Identify which cell holds the provided text, then report its [X, Y] central coordinate. 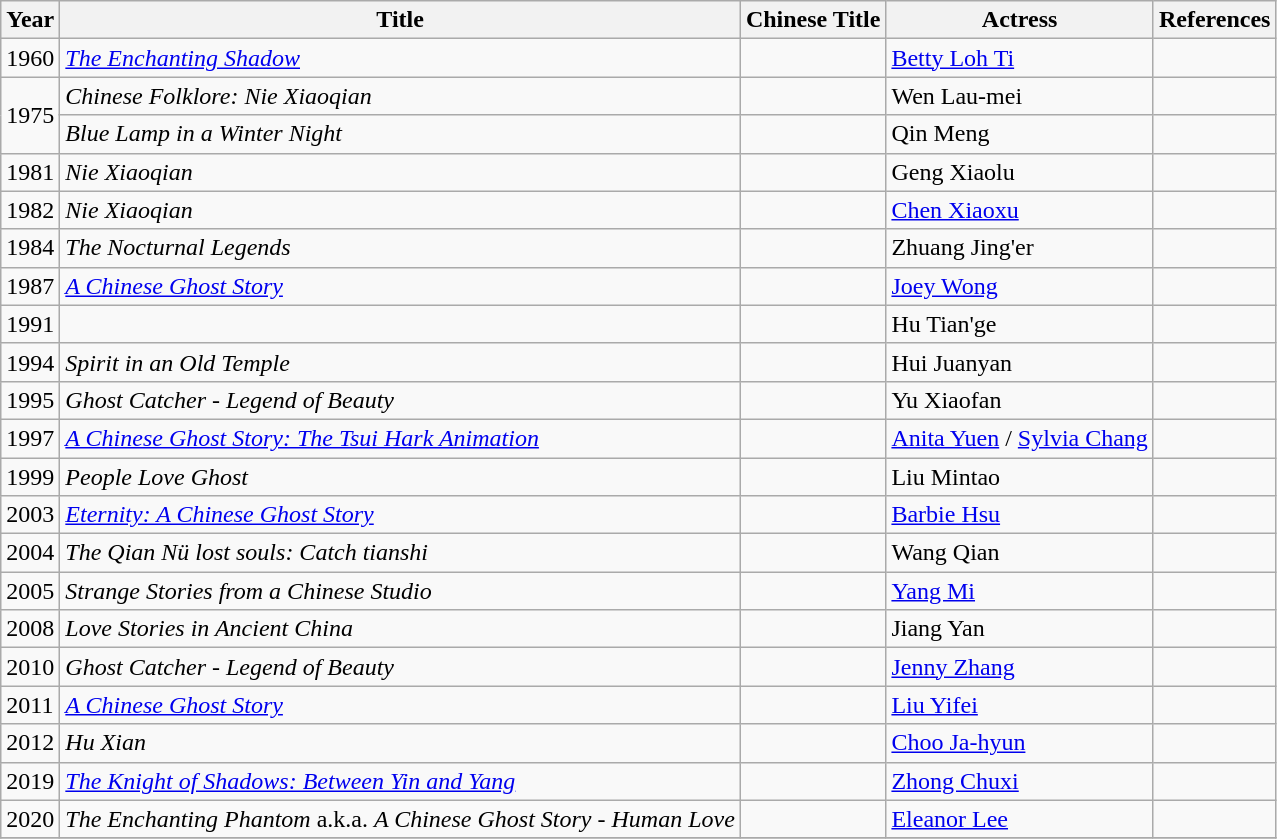
2004 [30, 553]
1975 [30, 115]
Eleanor Lee [1020, 819]
Chen Xiaoxu [1020, 210]
Liu Mintao [1020, 477]
2020 [30, 819]
Jenny Zhang [1020, 667]
2010 [30, 667]
Joey Wong [1020, 286]
2011 [30, 705]
1994 [30, 362]
1987 [30, 286]
2019 [30, 781]
2005 [30, 591]
Hui Juanyan [1020, 362]
Yu Xiaofan [1020, 400]
Actress [1020, 20]
Yang Mi [1020, 591]
Hu Xian [400, 743]
Spirit in an Old Temple [400, 362]
1960 [30, 58]
The Enchanting Phantom a.k.a. A Chinese Ghost Story - Human Love [400, 819]
Love Stories in Ancient China [400, 629]
1981 [30, 172]
Liu Yifei [1020, 705]
Year [30, 20]
Blue Lamp in a Winter Night [400, 134]
Jiang Yan [1020, 629]
2008 [30, 629]
Geng Xiaolu [1020, 172]
A Chinese Ghost Story: The Tsui Hark Animation [400, 438]
Eternity: A Chinese Ghost Story [400, 515]
Choo Ja-hyun [1020, 743]
Chinese Folklore: Nie Xiaoqian [400, 96]
1995 [30, 400]
Barbie Hsu [1020, 515]
Anita Yuen / Sylvia Chang [1020, 438]
1997 [30, 438]
2003 [30, 515]
1984 [30, 248]
Title [400, 20]
The Knight of Shadows: Between Yin and Yang [400, 781]
Strange Stories from a Chinese Studio [400, 591]
Chinese Title [813, 20]
1991 [30, 324]
Zhong Chuxi [1020, 781]
Wen Lau-mei [1020, 96]
The Enchanting Shadow [400, 58]
1982 [30, 210]
References [1214, 20]
2012 [30, 743]
The Qian Nü lost souls: Catch tianshi [400, 553]
Hu Tian'ge [1020, 324]
Qin Meng [1020, 134]
Betty Loh Ti [1020, 58]
The Nocturnal Legends [400, 248]
Wang Qian [1020, 553]
1999 [30, 477]
People Love Ghost [400, 477]
Zhuang Jing'er [1020, 248]
